Search for the cell housing the specified text and yield its [x, y] center coordinate. 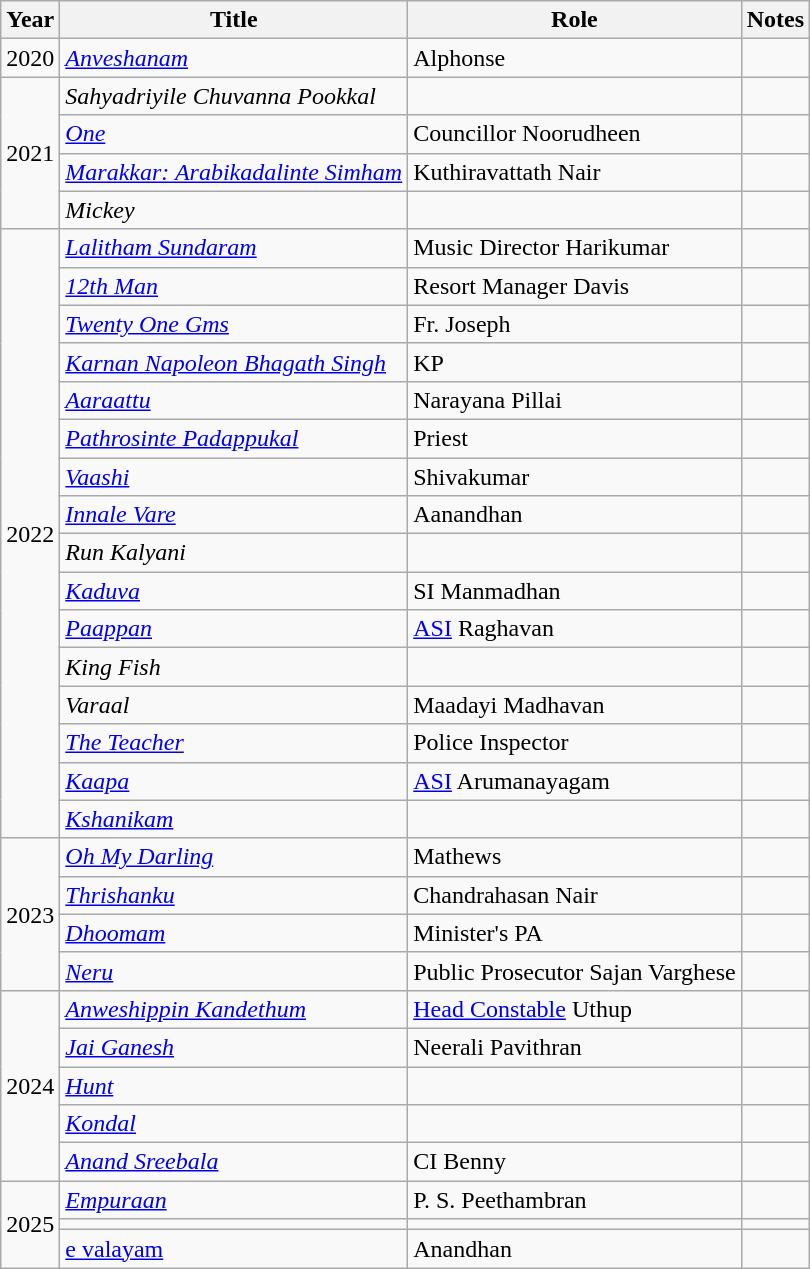
Neerali Pavithran [574, 1047]
Vaashi [234, 477]
Fr. Joseph [574, 324]
Pathrosinte Padappukal [234, 438]
One [234, 134]
Neru [234, 971]
Narayana Pillai [574, 400]
The Teacher [234, 743]
Kaduva [234, 591]
Mickey [234, 210]
Minister's PA [574, 933]
e valayam [234, 1249]
2021 [30, 153]
2024 [30, 1085]
Dhoomam [234, 933]
CI Benny [574, 1162]
Oh My Darling [234, 857]
Aaraattu [234, 400]
Twenty One Gms [234, 324]
King Fish [234, 667]
Innale Vare [234, 515]
Marakkar: Arabikadalinte Simham [234, 172]
Sahyadriyile Chuvanna Pookkal [234, 96]
Anand Sreebala [234, 1162]
ASI Raghavan [574, 629]
Kuthiravattath Nair [574, 172]
Paappan [234, 629]
Maadayi Madhavan [574, 705]
2022 [30, 534]
P. S. Peethambran [574, 1200]
Shivakumar [574, 477]
Jai Ganesh [234, 1047]
2020 [30, 58]
2025 [30, 1224]
Anveshanam [234, 58]
Priest [574, 438]
Kshanikam [234, 819]
Head Constable Uthup [574, 1009]
12th Man [234, 286]
Empuraan [234, 1200]
Notes [775, 20]
Karnan Napoleon Bhagath Singh [234, 362]
Anweshippin Kandethum [234, 1009]
Lalitham Sundaram [234, 248]
Mathews [574, 857]
ASI Arumanayagam [574, 781]
SI Manmadhan [574, 591]
Music Director Harikumar [574, 248]
Run Kalyani [234, 553]
Kaapa [234, 781]
Kondal [234, 1124]
Public Prosecutor Sajan Varghese [574, 971]
Varaal [234, 705]
2023 [30, 914]
Title [234, 20]
Year [30, 20]
Alphonse [574, 58]
Councillor Noorudheen [574, 134]
Hunt [234, 1085]
Anandhan [574, 1249]
Resort Manager Davis [574, 286]
Aanandhan [574, 515]
KP [574, 362]
Thrishanku [234, 895]
Role [574, 20]
Police Inspector [574, 743]
Chandrahasan Nair [574, 895]
